Extract the [x, y] coordinate from the center of the cell holding the provided text.  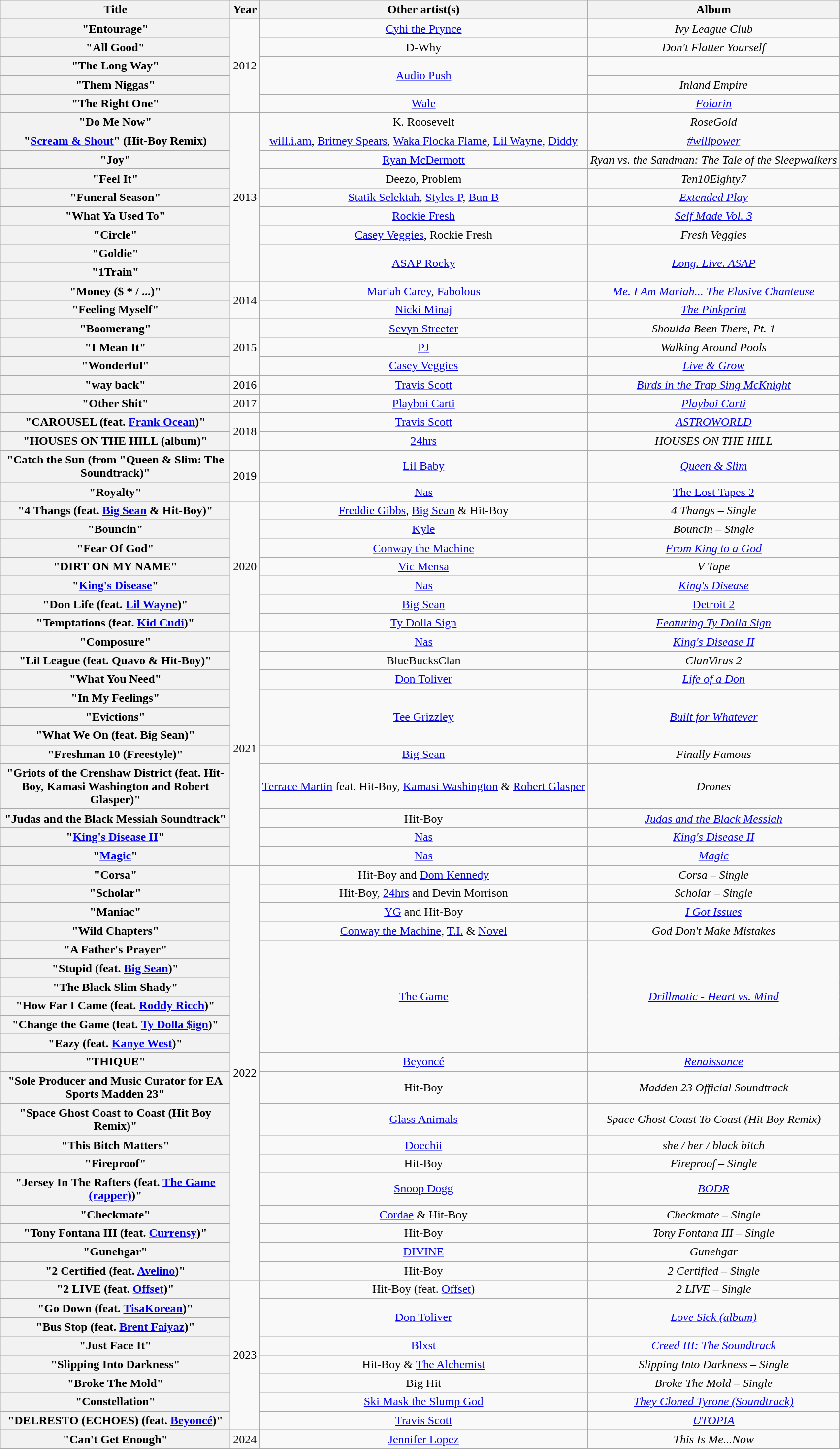
4 Thangs – Single [714, 510]
Casey Veggies [423, 366]
2024 [245, 1439]
"Temptations (feat. Kid Cudi)" [115, 623]
ASAP Rocky [423, 263]
Ryan vs. the Sandman: The Tale of the Sleepwalkers [714, 160]
Snoop Dogg [423, 1189]
Drillmatic - Heart vs. Mind [714, 996]
Cyhi the Prynce [423, 29]
Tee Grizzley [423, 717]
Love Sick (album) [714, 1317]
"In My Feelings" [115, 698]
Life of a Don [714, 679]
This Is Me...Now [714, 1439]
"The Right One" [115, 103]
Blxst [423, 1346]
Folarin [714, 103]
Conway the Machine, T.I. & Novel [423, 931]
"This Bitch Matters" [115, 1145]
"Bus Stop (feat. Brent Faiyaz)" [115, 1327]
Inland Empire [714, 85]
"DELRESTO (ECHOES) (feat. Beyoncé)" [115, 1420]
Me. I Am Mariah... The Elusive Chanteuse [714, 291]
"way back" [115, 385]
2021 [245, 749]
UTOPIA [714, 1420]
"Circle" [115, 235]
"HOUSES ON THE HILL (album)" [115, 441]
2015 [245, 347]
2016 [245, 385]
"DIRT ON MY NAME" [115, 567]
ClanVirus 2 [714, 660]
"Scholar" [115, 893]
"Space Ghost Coast to Coast (Hit Boy Remix)" [115, 1119]
Wale [423, 103]
she / her / black bitch [714, 1145]
Queen & Slim [714, 466]
"Fireproof" [115, 1163]
2018 [245, 431]
Conway the Machine [423, 548]
PJ [423, 347]
Bouncin – Single [714, 529]
"Feel It" [115, 178]
"Don Life (feat. Lil Wayne)" [115, 604]
The Game [423, 996]
Extended Play [714, 197]
Title [115, 10]
Vic Mensa [423, 567]
Ten10Eighty7 [714, 178]
"Eazy (feat. Kanye West)" [115, 1043]
I Got Issues [714, 912]
RoseGold [714, 122]
Ryan McDermott [423, 160]
Other artist(s) [423, 10]
ASTROWORLD [714, 422]
Self Made Vol. 3 [714, 216]
Corsa – Single [714, 874]
"What Ya Used To" [115, 216]
"Fear Of God" [115, 548]
"Gunehgar" [115, 1252]
"Broke The Mold" [115, 1383]
"Bouncin" [115, 529]
"King's Disease" [115, 586]
Space Ghost Coast To Coast (Hit Boy Remix) [714, 1119]
2020 [245, 566]
"Tony Fontana III (feat. Currensy)" [115, 1233]
"Maniac" [115, 912]
Album [714, 10]
Detroit 2 [714, 604]
"Judas and the Black Messiah Soundtrack" [115, 818]
#willpower [714, 141]
Checkmate – Single [714, 1214]
"King's Disease II" [115, 837]
2023 [245, 1355]
Hit-Boy, 24hrs and Devin Morrison [423, 893]
"Sole Producer and Music Curator for EA Sports Madden 23" [115, 1087]
K. Roosevelt [423, 122]
Beyoncé [423, 1062]
"Checkmate" [115, 1214]
Slipping Into Darkness – Single [714, 1364]
"I Mean It" [115, 347]
Built for Whatever [714, 717]
"CAROUSEL (feat. Frank Ocean)" [115, 422]
"Jersey In The Rafters (feat. The Game (rapper))" [115, 1189]
"A Father's Prayer" [115, 950]
2022 [245, 1072]
Judas and the Black Messiah [714, 818]
"Them Niggas" [115, 85]
Doechii [423, 1145]
"How Far I Came (feat. Roddy Ricch)" [115, 1006]
HOUSES ON THE HILL [714, 441]
Casey Veggies, Rockie Fresh [423, 235]
D-Why [423, 47]
"Do Me Now" [115, 122]
Big Hit [423, 1383]
Terrace Martin feat. Hit-Boy, Kamasi Washington & Robert Glasper [423, 786]
"2 LIVE (feat. Offset)" [115, 1289]
"All Good" [115, 47]
Finally Famous [714, 754]
Mariah Carey, Fabolous [423, 291]
Deezo, Problem [423, 178]
2014 [245, 300]
"Goldie" [115, 254]
Hit-Boy and Dom Kennedy [423, 874]
Tony Fontana III – Single [714, 1233]
2019 [245, 476]
"Lil League (feat. Quavo & Hit-Boy)" [115, 660]
Rockie Fresh [423, 216]
"Other Shit" [115, 403]
"Joy" [115, 160]
"What You Need" [115, 679]
Hit-Boy & The Alchemist [423, 1364]
Long. Live. ASAP [714, 263]
Birds in the Trap Sing McKnight [714, 385]
Live & Grow [714, 366]
God Don't Make Mistakes [714, 931]
Shoulda Been There, Pt. 1 [714, 329]
will.i.am, Britney Spears, Waka Flocka Flame, Lil Wayne, Diddy [423, 141]
Hit-Boy (feat. Offset) [423, 1289]
"Funeral Season" [115, 197]
Ty Dolla Sign [423, 623]
Magic [714, 856]
"Go Down (feat. TisaKorean)" [115, 1308]
"Composure" [115, 642]
The Lost Tapes 2 [714, 492]
V Tape [714, 567]
Scholar – Single [714, 893]
Cordae & Hit-Boy [423, 1214]
Fireproof – Single [714, 1163]
Jennifer Lopez [423, 1439]
"Royalty" [115, 492]
The Pinkprint [714, 310]
Fresh Veggies [714, 235]
"Catch the Sun (from "Queen & Slim: The Soundtrack)" [115, 466]
"THIQUE" [115, 1062]
Featuring Ty Dolla Sign [714, 623]
2 LIVE – Single [714, 1289]
"Can't Get Enough" [115, 1439]
"The Black Slim Shady" [115, 987]
Don't Flatter Yourself [714, 47]
"2 Certified (feat. Avelino)" [115, 1271]
"Slipping Into Darkness" [115, 1364]
"Freshman 10 (Freestyle)" [115, 754]
"What We On (feat. Big Sean)" [115, 735]
2017 [245, 403]
"4 Thangs (feat. Big Sean & Hit-Boy)" [115, 510]
Ivy League Club [714, 29]
YG and Hit-Boy [423, 912]
BODR [714, 1189]
"Wonderful" [115, 366]
"Just Face It" [115, 1346]
Madden 23 Official Soundtrack [714, 1087]
Year [245, 10]
"Money ($ * / ...)" [115, 291]
2013 [245, 197]
"Scream & Shout" (Hit-Boy Remix) [115, 141]
"Constellation" [115, 1402]
"Griots of the Crenshaw District (feat. Hit-Boy, Kamasi Washington and Robert Glasper)" [115, 786]
"Evictions" [115, 717]
Creed III: The Soundtrack [714, 1346]
Kyle [423, 529]
Renaissance [714, 1062]
Sevyn Streeter [423, 329]
"Change the Game (feat. Ty Dolla $ign)" [115, 1024]
Ski Mask the Slump God [423, 1402]
2012 [245, 66]
"Entourage" [115, 29]
Statik Selektah, Styles P, Bun B [423, 197]
24hrs [423, 441]
"Magic" [115, 856]
"Corsa" [115, 874]
"Wild Chapters" [115, 931]
Lil Baby [423, 466]
From King to a God [714, 548]
Freddie Gibbs, Big Sean & Hit-Boy [423, 510]
"Boomerang" [115, 329]
Glass Animals [423, 1119]
Walking Around Pools [714, 347]
2 Certified – Single [714, 1271]
Broke The Mold – Single [714, 1383]
Audio Push [423, 75]
"1Train" [115, 272]
"The Long Way" [115, 66]
Drones [714, 786]
BlueBucksClan [423, 660]
DIVINE [423, 1252]
They Cloned Tyrone (Soundtrack) [714, 1402]
King's Disease [714, 586]
"Stupid (feat. Big Sean)" [115, 968]
Gunehgar [714, 1252]
Nicki Minaj [423, 310]
"Feeling Myself" [115, 310]
